Search for the cell housing the specified text and yield its (x, y) center coordinate. 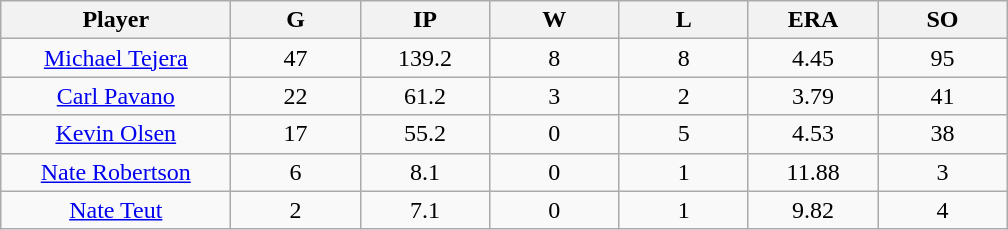
Nate Robertson (116, 172)
4 (942, 210)
Michael Tejera (116, 58)
41 (942, 96)
Kevin Olsen (116, 134)
6 (296, 172)
11.88 (812, 172)
61.2 (424, 96)
5 (684, 134)
17 (296, 134)
4.45 (812, 58)
Player (116, 20)
55.2 (424, 134)
9.82 (812, 210)
7.1 (424, 210)
95 (942, 58)
Carl Pavano (116, 96)
139.2 (424, 58)
22 (296, 96)
4.53 (812, 134)
47 (296, 58)
8.1 (424, 172)
G (296, 20)
IP (424, 20)
SO (942, 20)
ERA (812, 20)
W (554, 20)
38 (942, 134)
3.79 (812, 96)
Nate Teut (116, 210)
L (684, 20)
